From the cell containing the given text, extract its center point as (x, y) coordinate. 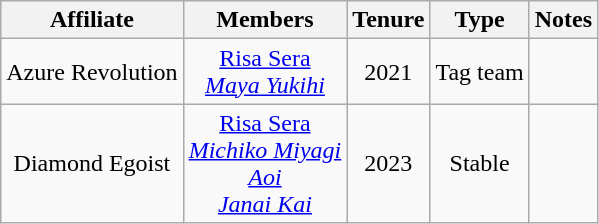
2021 (388, 72)
Members (265, 20)
Diamond Egoist (92, 164)
Type (480, 20)
Stable (480, 164)
Tenure (388, 20)
2023 (388, 164)
Azure Revolution (92, 72)
Tag team (480, 72)
Notes (563, 20)
Risa SeraMichiko MiyagiAoiJanai Kai (265, 164)
Risa SeraMaya Yukihi (265, 72)
Affiliate (92, 20)
